Identify which cell holds the provided text, then report its (x, y) central coordinate. 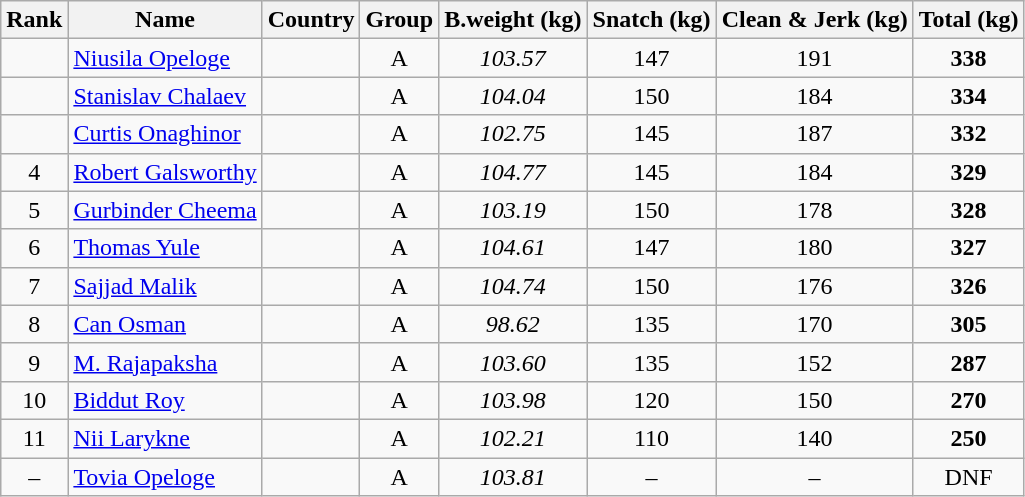
98.62 (513, 324)
B.weight (kg) (513, 20)
140 (814, 438)
287 (968, 362)
305 (968, 324)
338 (968, 58)
102.75 (513, 134)
328 (968, 210)
4 (34, 172)
103.81 (513, 477)
Gurbinder Cheema (165, 210)
Rank (34, 20)
10 (34, 400)
152 (814, 362)
Clean & Jerk (kg) (814, 20)
Robert Galsworthy (165, 172)
103.60 (513, 362)
102.21 (513, 438)
Niusila Opeloge (165, 58)
187 (814, 134)
Nii Larykne (165, 438)
104.77 (513, 172)
329 (968, 172)
Group (400, 20)
170 (814, 324)
Sajjad Malik (165, 286)
270 (968, 400)
103.19 (513, 210)
327 (968, 248)
6 (34, 248)
Snatch (kg) (652, 20)
Name (165, 20)
Can Osman (165, 324)
Thomas Yule (165, 248)
9 (34, 362)
334 (968, 96)
Tovia Opeloge (165, 477)
178 (814, 210)
DNF (968, 477)
104.74 (513, 286)
332 (968, 134)
8 (34, 324)
Country (311, 20)
191 (814, 58)
250 (968, 438)
104.04 (513, 96)
104.61 (513, 248)
103.98 (513, 400)
Biddut Roy (165, 400)
326 (968, 286)
5 (34, 210)
Stanislav Chalaev (165, 96)
176 (814, 286)
7 (34, 286)
M. Rajapaksha (165, 362)
Curtis Onaghinor (165, 134)
110 (652, 438)
Total (kg) (968, 20)
180 (814, 248)
120 (652, 400)
103.57 (513, 58)
11 (34, 438)
